Locate the cell with the specified text and output its (X, Y) center coordinate. 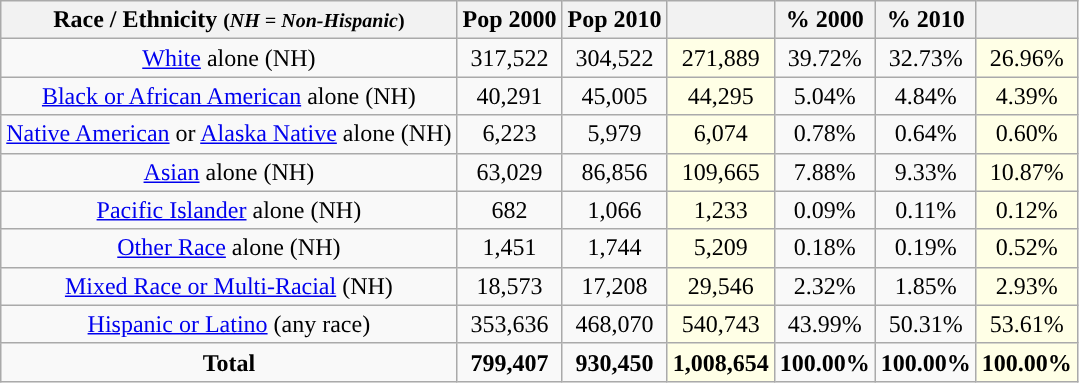
0.52% (1026, 248)
% 2010 (926, 20)
2.93% (1026, 286)
0.19% (926, 248)
Total (229, 362)
1,233 (720, 210)
304,522 (614, 58)
Mixed Race or Multi-Racial (NH) (229, 286)
1,744 (614, 248)
468,070 (614, 324)
109,665 (720, 172)
4.84% (926, 96)
43.99% (824, 324)
17,208 (614, 286)
0.11% (926, 210)
682 (510, 210)
44,295 (720, 96)
6,074 (720, 134)
1,008,654 (720, 362)
Pacific Islander alone (NH) (229, 210)
5,979 (614, 134)
353,636 (510, 324)
32.73% (926, 58)
271,889 (720, 58)
0.78% (824, 134)
63,029 (510, 172)
0.60% (1026, 134)
29,546 (720, 286)
45,005 (614, 96)
Black or African American alone (NH) (229, 96)
White alone (NH) (229, 58)
2.32% (824, 286)
1,066 (614, 210)
40,291 (510, 96)
50.31% (926, 324)
317,522 (510, 58)
6,223 (510, 134)
86,856 (614, 172)
5.04% (824, 96)
Pop 2000 (510, 20)
Pop 2010 (614, 20)
Other Race alone (NH) (229, 248)
540,743 (720, 324)
53.61% (1026, 324)
0.18% (824, 248)
799,407 (510, 362)
9.33% (926, 172)
4.39% (1026, 96)
1.85% (926, 286)
Hispanic or Latino (any race) (229, 324)
0.64% (926, 134)
0.12% (1026, 210)
% 2000 (824, 20)
39.72% (824, 58)
0.09% (824, 210)
26.96% (1026, 58)
1,451 (510, 248)
18,573 (510, 286)
10.87% (1026, 172)
Asian alone (NH) (229, 172)
7.88% (824, 172)
5,209 (720, 248)
Race / Ethnicity (NH = Non-Hispanic) (229, 20)
Native American or Alaska Native alone (NH) (229, 134)
930,450 (614, 362)
